Extract the (X, Y) coordinate from the center of the cell holding the provided text.  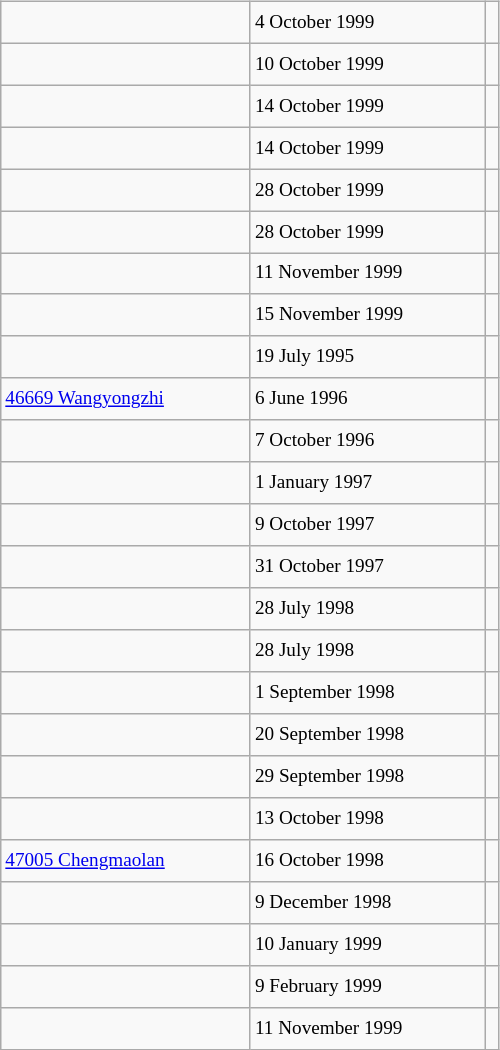
31 October 1997 (368, 567)
10 January 1999 (368, 944)
15 November 1999 (368, 315)
10 October 1999 (368, 64)
46669 Wangyongzhi (126, 399)
9 February 1999 (368, 986)
1 September 1998 (368, 693)
9 October 1997 (368, 525)
9 December 1998 (368, 902)
13 October 1998 (368, 819)
29 September 1998 (368, 777)
20 September 1998 (368, 735)
6 June 1996 (368, 399)
47005 Chengmaolan (126, 861)
7 October 1996 (368, 441)
4 October 1999 (368, 22)
19 July 1995 (368, 357)
1 January 1997 (368, 483)
16 October 1998 (368, 861)
